Scan for the cell matching the given text and deliver its (x, y) coordinate at center. 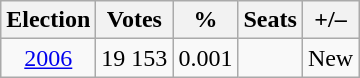
% (206, 20)
0.001 (206, 58)
Votes (134, 20)
Election (48, 20)
2006 (48, 58)
New (330, 58)
19 153 (134, 58)
+/– (330, 20)
Seats (270, 20)
